Extract the [x, y] coordinate from the center of the cell holding the provided text.  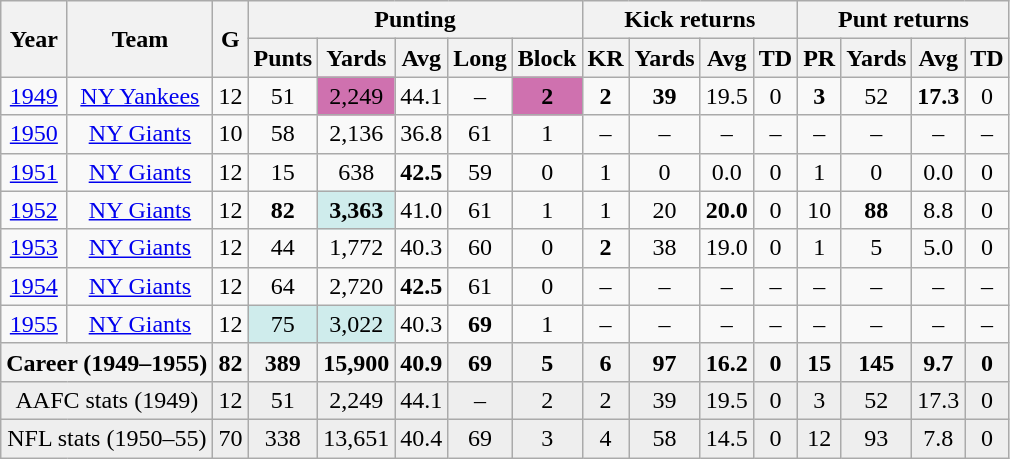
Career (1949–1955) [107, 362]
59 [480, 172]
8.8 [938, 210]
13,651 [356, 438]
9.7 [938, 362]
Punts [283, 58]
KR [606, 58]
1953 [34, 248]
3,363 [356, 210]
70 [230, 438]
40.4 [422, 438]
3,022 [356, 324]
Punt returns [904, 20]
41.0 [422, 210]
44 [283, 248]
75 [283, 324]
638 [356, 172]
Team [140, 39]
20 [664, 210]
64 [283, 286]
1952 [34, 210]
Kick returns [690, 20]
60 [480, 248]
5.0 [938, 248]
7.8 [938, 438]
97 [664, 362]
15,900 [356, 362]
NFL stats (1950–55) [107, 438]
NY Yankees [140, 96]
1955 [34, 324]
14.5 [726, 438]
36.8 [422, 134]
1950 [34, 134]
Year [34, 39]
AAFC stats (1949) [107, 400]
Punting [415, 20]
1951 [34, 172]
6 [606, 362]
389 [283, 362]
4 [606, 438]
G [230, 39]
20.0 [726, 210]
2,136 [356, 134]
Block [547, 58]
93 [876, 438]
16.2 [726, 362]
19.0 [726, 248]
338 [283, 438]
1,772 [356, 248]
88 [876, 210]
1949 [34, 96]
38 [664, 248]
Long [480, 58]
PR [820, 58]
40.9 [422, 362]
2,720 [356, 286]
1954 [34, 286]
145 [876, 362]
